Return the [x, y] coordinate for the center point of the cell that contains the specified text.  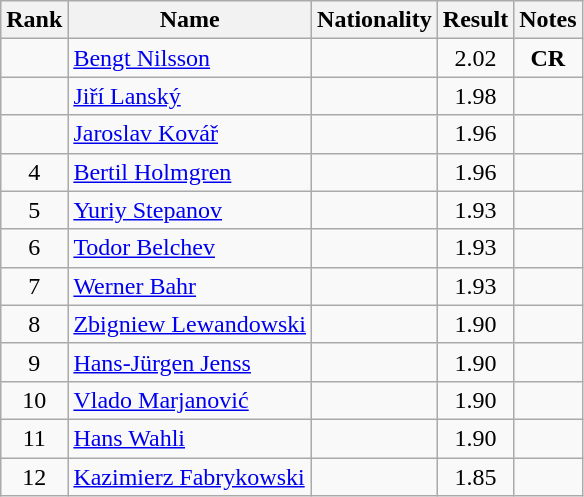
1.98 [475, 96]
CR [548, 58]
Yuriy Stepanov [190, 210]
9 [34, 362]
Bengt Nilsson [190, 58]
Rank [34, 20]
Nationality [375, 20]
Todor Belchev [190, 248]
Zbigniew Lewandowski [190, 324]
Kazimierz Fabrykowski [190, 477]
5 [34, 210]
Bertil Holmgren [190, 172]
Hans Wahli [190, 438]
1.85 [475, 477]
Notes [548, 20]
4 [34, 172]
Jiří Lanský [190, 96]
10 [34, 400]
Result [475, 20]
6 [34, 248]
Werner Bahr [190, 286]
8 [34, 324]
Name [190, 20]
Jaroslav Kovář [190, 134]
12 [34, 477]
11 [34, 438]
7 [34, 286]
Hans-Jürgen Jenss [190, 362]
Vlado Marjanović [190, 400]
2.02 [475, 58]
